Return the [x, y] coordinate for the center point of the cell that contains the specified text.  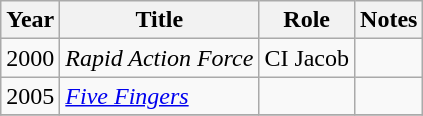
Role [307, 20]
Rapid Action Force [160, 58]
CI Jacob [307, 58]
Title [160, 20]
2000 [30, 58]
Five Fingers [160, 96]
Notes [389, 20]
Year [30, 20]
2005 [30, 96]
